Scan for the cell matching the given text and deliver its [x, y] coordinate at center. 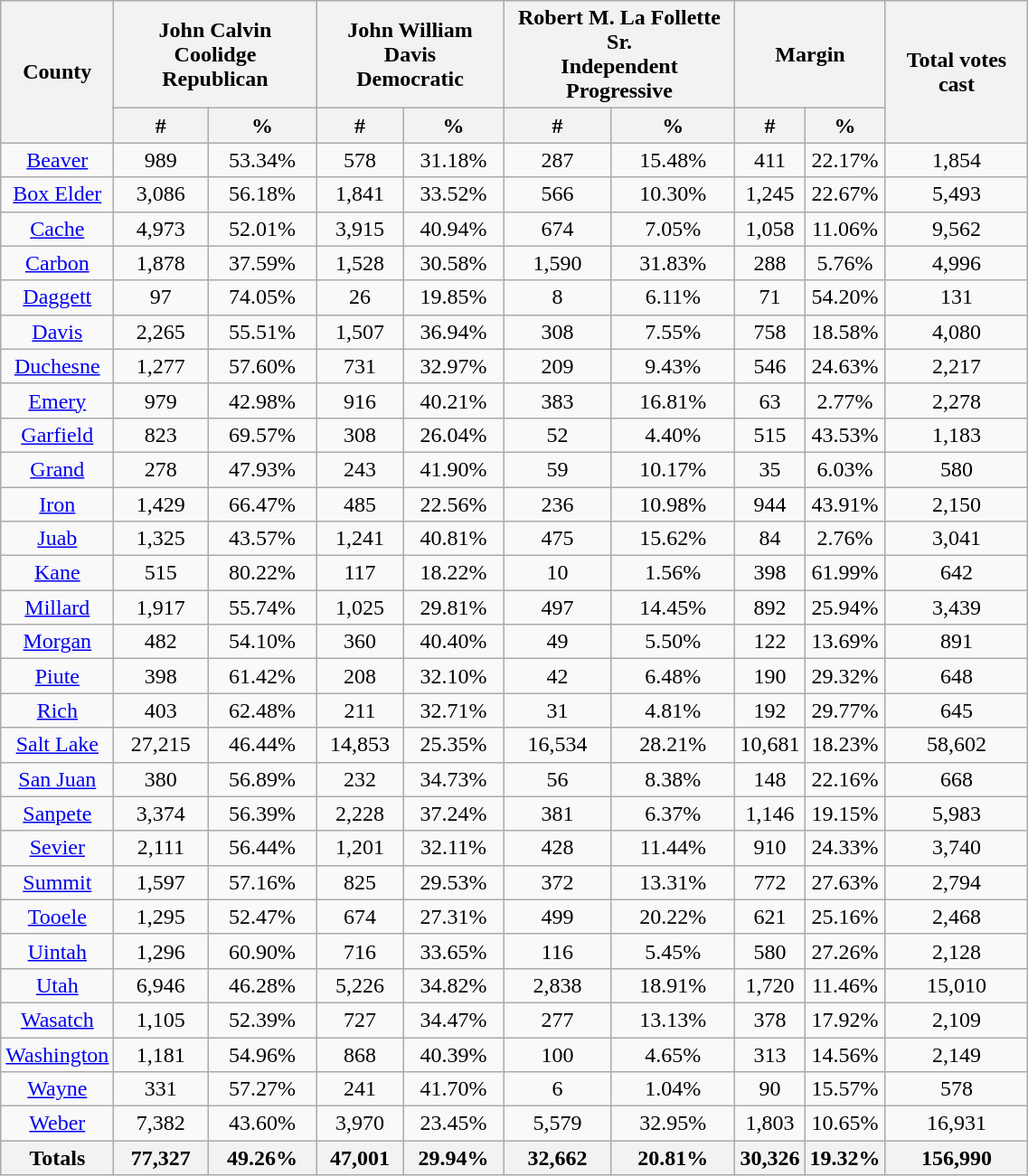
916 [360, 400]
29.53% [454, 882]
15.48% [673, 160]
1,878 [161, 263]
42.98% [262, 400]
6.11% [673, 297]
36.94% [454, 332]
56.39% [262, 814]
52.39% [262, 1020]
2,228 [360, 814]
475 [557, 539]
5,226 [360, 985]
2,278 [957, 400]
40.94% [454, 229]
90 [770, 1089]
Uintah [58, 951]
2,265 [161, 332]
22.67% [844, 194]
642 [957, 573]
2,111 [161, 848]
3,915 [360, 229]
1,025 [360, 607]
27.26% [844, 951]
13.31% [673, 882]
Robert M. La Follette Sr.Independent Progressive [619, 54]
22.17% [844, 160]
32.71% [454, 710]
2,149 [957, 1055]
6.37% [673, 814]
15.62% [673, 539]
6 [557, 1089]
1,105 [161, 1020]
47,001 [360, 1158]
35 [770, 469]
380 [161, 779]
1,507 [360, 332]
2,468 [957, 917]
31.83% [673, 263]
Box Elder [58, 194]
14.45% [673, 607]
57.16% [262, 882]
731 [360, 366]
8.38% [673, 779]
7,382 [161, 1124]
1,241 [360, 539]
26.04% [454, 435]
80.22% [262, 573]
74.05% [262, 297]
3,374 [161, 814]
3,439 [957, 607]
1,429 [161, 503]
411 [770, 160]
9.43% [673, 366]
59 [557, 469]
1,597 [161, 882]
Duchesne [58, 366]
29.32% [844, 676]
Emery [58, 400]
Piute [58, 676]
2,838 [557, 985]
49 [557, 642]
287 [557, 160]
3,970 [360, 1124]
868 [360, 1055]
823 [161, 435]
20.22% [673, 917]
278 [161, 469]
2.77% [844, 400]
4,996 [957, 263]
2,217 [957, 366]
1,277 [161, 366]
148 [770, 779]
32.95% [673, 1124]
54.20% [844, 297]
Morgan [58, 642]
4.81% [673, 710]
482 [161, 642]
910 [770, 848]
43.57% [262, 539]
56 [557, 779]
69.57% [262, 435]
24.63% [844, 366]
Margin [810, 54]
1.04% [673, 1089]
18.22% [454, 573]
Salt Lake [58, 745]
1,296 [161, 951]
24.33% [844, 848]
825 [360, 882]
5.50% [673, 642]
100 [557, 1055]
37.59% [262, 263]
1,528 [360, 263]
Rich [58, 710]
26 [360, 297]
37.24% [454, 814]
10.98% [673, 503]
40.39% [454, 1055]
499 [557, 917]
360 [360, 642]
15,010 [957, 985]
County [58, 72]
55.74% [262, 607]
1,058 [770, 229]
7.05% [673, 229]
381 [557, 814]
2,794 [957, 882]
313 [770, 1055]
4.40% [673, 435]
716 [360, 951]
Tooele [58, 917]
66.47% [262, 503]
11.44% [673, 848]
1,854 [957, 160]
989 [161, 160]
758 [770, 332]
27,215 [161, 745]
63 [770, 400]
5,493 [957, 194]
10.65% [844, 1124]
56.18% [262, 194]
727 [360, 1020]
31 [557, 710]
54.10% [262, 642]
32,662 [557, 1158]
648 [957, 676]
645 [957, 710]
4,973 [161, 229]
117 [360, 573]
1.56% [673, 573]
58,602 [957, 745]
772 [770, 882]
944 [770, 503]
34.47% [454, 1020]
1,181 [161, 1055]
52 [557, 435]
211 [360, 710]
192 [770, 710]
62.48% [262, 710]
1,183 [957, 435]
32.11% [454, 848]
34.82% [454, 985]
Total votes cast [957, 72]
1,325 [161, 539]
16,931 [957, 1124]
6.03% [844, 469]
3,740 [957, 848]
19.32% [844, 1158]
57.60% [262, 366]
10 [557, 573]
131 [957, 297]
56.89% [262, 779]
892 [770, 607]
22.16% [844, 779]
13.69% [844, 642]
10.17% [673, 469]
331 [161, 1089]
1,917 [161, 607]
43.53% [844, 435]
14,853 [360, 745]
891 [957, 642]
John William Davis Democratic [410, 54]
10.30% [673, 194]
57.27% [262, 1089]
Kane [58, 573]
71 [770, 297]
John Calvin CoolidgeRepublican [215, 54]
3,041 [957, 539]
5,983 [957, 814]
Daggett [58, 297]
40.21% [454, 400]
378 [770, 1020]
Sevier [58, 848]
18.58% [844, 332]
979 [161, 400]
190 [770, 676]
Washington [58, 1055]
19.85% [454, 297]
1,201 [360, 848]
Davis [58, 332]
San Juan [58, 779]
46.44% [262, 745]
2,150 [957, 503]
546 [770, 366]
54.96% [262, 1055]
27.63% [844, 882]
1,590 [557, 263]
288 [770, 263]
621 [770, 917]
Carbon [58, 263]
15.57% [844, 1089]
19.15% [844, 814]
29.94% [454, 1158]
2.76% [844, 539]
22.56% [454, 503]
18.23% [844, 745]
7.55% [673, 332]
8 [557, 297]
60.90% [262, 951]
28.21% [673, 745]
5.45% [673, 951]
29.81% [454, 607]
41.70% [454, 1089]
1,245 [770, 194]
4.65% [673, 1055]
47.93% [262, 469]
53.34% [262, 160]
232 [360, 779]
27.31% [454, 917]
Weber [58, 1124]
Wasatch [58, 1020]
1,295 [161, 917]
11.46% [844, 985]
32.97% [454, 366]
41.90% [454, 469]
1,841 [360, 194]
4,080 [957, 332]
33.65% [454, 951]
9,562 [957, 229]
243 [360, 469]
Totals [58, 1158]
485 [360, 503]
428 [557, 848]
14.56% [844, 1055]
1,720 [770, 985]
55.51% [262, 332]
Cache [58, 229]
6.48% [673, 676]
3,086 [161, 194]
43.60% [262, 1124]
372 [557, 882]
Sanpete [58, 814]
Iron [58, 503]
13.13% [673, 1020]
116 [557, 951]
18.91% [673, 985]
40.81% [454, 539]
97 [161, 297]
1,803 [770, 1124]
29.77% [844, 710]
241 [360, 1089]
34.73% [454, 779]
383 [557, 400]
Juab [58, 539]
61.42% [262, 676]
77,327 [161, 1158]
31.18% [454, 160]
208 [360, 676]
43.91% [844, 503]
Wayne [58, 1089]
33.52% [454, 194]
46.28% [262, 985]
56.44% [262, 848]
30.58% [454, 263]
16.81% [673, 400]
16,534 [557, 745]
52.01% [262, 229]
668 [957, 779]
Millard [58, 607]
156,990 [957, 1158]
403 [161, 710]
5,579 [557, 1124]
17.92% [844, 1020]
122 [770, 642]
20.81% [673, 1158]
49.26% [262, 1158]
2,109 [957, 1020]
Utah [58, 985]
25.35% [454, 745]
Garfield [58, 435]
52.47% [262, 917]
566 [557, 194]
61.99% [844, 573]
Grand [58, 469]
Beaver [58, 160]
6,946 [161, 985]
277 [557, 1020]
5.76% [844, 263]
42 [557, 676]
236 [557, 503]
84 [770, 539]
30,326 [770, 1158]
40.40% [454, 642]
23.45% [454, 1124]
Summit [58, 882]
32.10% [454, 676]
25.94% [844, 607]
1,146 [770, 814]
497 [557, 607]
209 [557, 366]
2,128 [957, 951]
10,681 [770, 745]
25.16% [844, 917]
11.06% [844, 229]
